For the text-containing cell, return its midpoint in [X, Y] coordinate format. 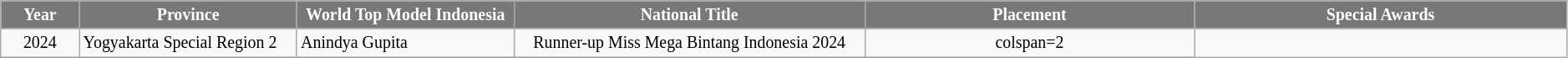
Year [40, 15]
National Title [689, 15]
Anindya Gupita [405, 42]
Province [189, 15]
2024 [40, 42]
Special Awards [1381, 15]
Placement [1029, 15]
Yogyakarta Special Region 2 [189, 42]
World Top Model Indonesia [405, 15]
colspan=2 [1029, 42]
Runner-up Miss Mega Bintang Indonesia 2024 [689, 42]
